Scan for the cell matching the given text and deliver its (X, Y) coordinate at center. 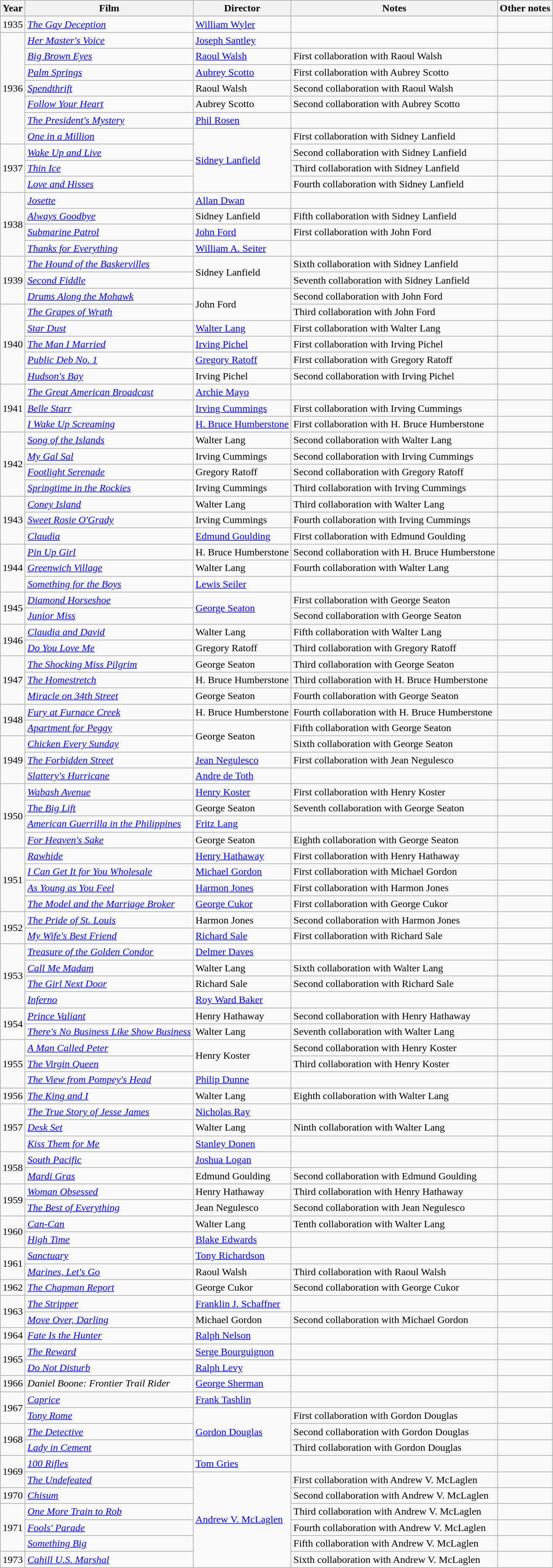
Daniel Boone: Frontier Trail Rider (109, 1384)
Sweet Rosie O'Grady (109, 520)
The Big Lift (109, 808)
The Pride of St. Louis (109, 920)
Fifth collaboration with George Seaton (394, 728)
Springtime in the Rockies (109, 488)
1944 (13, 568)
1963 (13, 1312)
Caprice (109, 1400)
First collaboration with Michael Gordon (394, 872)
The Undefeated (109, 1479)
Prince Valiant (109, 1016)
Fourth collaboration with Sidney Lanfield (394, 184)
First collaboration with Henry Hathaway (394, 856)
American Guerrilla in the Philippines (109, 824)
First collaboration with Henry Koster (394, 792)
Second collaboration with Irving Pichel (394, 376)
Claudia (109, 536)
Third collaboration with Irving Cummings (394, 488)
Third collaboration with Gordon Douglas (394, 1447)
1961 (13, 1264)
Fifth collaboration with Andrew V. McLaglen (394, 1544)
Seventh collaboration with Sidney Lanfield (394, 280)
Third collaboration with Henry Koster (394, 1064)
Franklin J. Schaffner (242, 1304)
The Girl Next Door (109, 984)
Love and Hisses (109, 184)
Fifth collaboration with Sidney Lanfield (394, 216)
Drums Along the Mohawk (109, 296)
Roy Ward Baker (242, 1000)
Cahill U.S. Marshal (109, 1560)
Fury at Furnace Creek (109, 712)
Second collaboration with George Cukor (394, 1288)
1969 (13, 1471)
Lady in Cement (109, 1447)
The Best of Everything (109, 1208)
Second collaboration with Henry Koster (394, 1048)
Wake Up and Live (109, 152)
Year (13, 8)
First collaboration with Sidney Lanfield (394, 136)
Josette (109, 200)
1937 (13, 168)
First collaboration with Andrew V. McLaglen (394, 1479)
First collaboration with Irving Pichel (394, 344)
1958 (13, 1168)
Second collaboration with Edmund Goulding (394, 1176)
Inferno (109, 1000)
Delmer Daves (242, 952)
Thin Ice (109, 168)
The Model and the Marriage Broker (109, 904)
Desk Set (109, 1128)
First collaboration with H. Bruce Humberstone (394, 424)
There's No Business Like Show Business (109, 1032)
Ralph Nelson (242, 1336)
Chisum (109, 1496)
Palm Springs (109, 72)
100 Rifles (109, 1463)
Gordon Douglas (242, 1431)
First collaboration with Aubrey Scotto (394, 72)
Tony Rome (109, 1415)
Second collaboration with Walter Lang (394, 440)
Nicholas Ray (242, 1112)
The Chapman Report (109, 1288)
First collaboration with Gregory Ratoff (394, 360)
Fourth collaboration with Irving Cummings (394, 520)
Coney Island (109, 504)
Third collaboration with John Ford (394, 312)
Rawhide (109, 856)
1960 (13, 1232)
Sanctuary (109, 1256)
Sixth collaboration with Sidney Lanfield (394, 264)
Fifth collaboration with Walter Lang (394, 632)
Film (109, 8)
Fate Is the Hunter (109, 1336)
A Man Called Peter (109, 1048)
Fools' Parade (109, 1528)
1965 (13, 1360)
Thanks for Everything (109, 248)
Can-Can (109, 1224)
Sixth collaboration with George Seaton (394, 744)
Sixth collaboration with Walter Lang (394, 968)
William Wyler (242, 24)
1942 (13, 464)
The Stripper (109, 1304)
First collaboration with Richard Sale (394, 936)
Second collaboration with Harmon Jones (394, 920)
The View from Pompey's Head (109, 1080)
Diamond Horseshoe (109, 600)
Third collaboration with Sidney Lanfield (394, 168)
Allan Dwan (242, 200)
Second collaboration with Andrew V. McLaglen (394, 1496)
Andrew V. McLaglen (242, 1519)
First collaboration with George Seaton (394, 600)
1950 (13, 816)
Do Not Disturb (109, 1368)
The Gay Deception (109, 24)
1959 (13, 1200)
1949 (13, 760)
1940 (13, 344)
Something for the Boys (109, 584)
1962 (13, 1288)
The Great American Broadcast (109, 392)
Tenth collaboration with Walter Lang (394, 1224)
1935 (13, 24)
Hudson's Bay (109, 376)
1943 (13, 520)
Director (242, 8)
1945 (13, 608)
Follow Your Heart (109, 104)
Fritz Lang (242, 824)
1955 (13, 1064)
Second collaboration with Gordon Douglas (394, 1431)
Ninth collaboration with Walter Lang (394, 1128)
Woman Obsessed (109, 1192)
Third collaboration with Gregory Ratoff (394, 648)
Second collaboration with Sidney Lanfield (394, 152)
1951 (13, 880)
Footlight Serenade (109, 472)
First collaboration with Raoul Walsh (394, 56)
1941 (13, 408)
Second collaboration with George Seaton (394, 616)
Belle Starr (109, 408)
I Can Get It for You Wholesale (109, 872)
Song of the Islands (109, 440)
Joseph Santley (242, 40)
Tony Richardson (242, 1256)
The Grapes of Wrath (109, 312)
1971 (13, 1528)
1953 (13, 976)
My Gal Sal (109, 456)
The True Story of Jesse James (109, 1112)
Joshua Logan (242, 1160)
1956 (13, 1096)
1947 (13, 680)
Eighth collaboration with Walter Lang (394, 1096)
The Forbidden Street (109, 760)
Frank Tashlin (242, 1400)
Second collaboration with John Ford (394, 296)
Fourth collaboration with Andrew V. McLaglen (394, 1528)
1954 (13, 1024)
The Man I Married (109, 344)
First collaboration with Irving Cummings (394, 408)
Second collaboration with Irving Cummings (394, 456)
Second Fiddle (109, 280)
1970 (13, 1496)
Kiss Them for Me (109, 1144)
1966 (13, 1384)
The Shocking Miss Pilgrim (109, 664)
Seventh collaboration with Walter Lang (394, 1032)
Do You Love Me (109, 648)
Slattery's Hurricane (109, 776)
George Sherman (242, 1384)
Fourth collaboration with H. Bruce Humberstone (394, 712)
Lewis Seiler (242, 584)
Her Master's Voice (109, 40)
Third collaboration with George Seaton (394, 664)
Ralph Levy (242, 1368)
1968 (13, 1439)
Mardi Gras (109, 1176)
First collaboration with Harmon Jones (394, 888)
Other notes (525, 8)
Submarine Patrol (109, 232)
Call Me Madam (109, 968)
Second collaboration with Henry Hathaway (394, 1016)
1973 (13, 1560)
Pin Up Girl (109, 552)
Second collaboration with Michael Gordon (394, 1320)
Third collaboration with Andrew V. McLaglen (394, 1512)
Tom Gries (242, 1463)
First collaboration with Edmund Goulding (394, 536)
First collaboration with George Cukor (394, 904)
1967 (13, 1408)
Apartment for Peggy (109, 728)
Fourth collaboration with Walter Lang (394, 568)
Second collaboration with Richard Sale (394, 984)
Fourth collaboration with George Seaton (394, 696)
Phil Rosen (242, 120)
South Pacific (109, 1160)
For Heaven's Sake (109, 840)
High Time (109, 1240)
First collaboration with Gordon Douglas (394, 1415)
Star Dust (109, 328)
The Homestretch (109, 680)
Chicken Every Sunday (109, 744)
Treasure of the Golden Condor (109, 952)
Junior Miss (109, 616)
1948 (13, 720)
Third collaboration with H. Bruce Humberstone (394, 680)
Public Deb No. 1 (109, 360)
First collaboration with John Ford (394, 232)
Blake Edwards (242, 1240)
Andre de Toth (242, 776)
Stanley Donen (242, 1144)
Third collaboration with Walter Lang (394, 504)
Seventh collaboration with George Seaton (394, 808)
Philip Dunne (242, 1080)
First collaboration with Jean Negulesco (394, 760)
Notes (394, 8)
Second collaboration with Aubrey Scotto (394, 104)
Big Brown Eyes (109, 56)
Move Over, Darling (109, 1320)
1952 (13, 928)
Second collaboration with Gregory Ratoff (394, 472)
Wabash Avenue (109, 792)
My Wife's Best Friend (109, 936)
Claudia and David (109, 632)
I Wake Up Screaming (109, 424)
Second collaboration with Raoul Walsh (394, 88)
Serge Bourguignon (242, 1352)
The King and I (109, 1096)
Second collaboration with H. Bruce Humberstone (394, 552)
As Young as You Feel (109, 888)
Eighth collaboration with George Seaton (394, 840)
One More Train to Rob (109, 1512)
The Hound of the Baskervilles (109, 264)
1938 (13, 224)
1957 (13, 1128)
Miracle on 34th Street (109, 696)
William A. Seiter (242, 248)
Archie Mayo (242, 392)
Always Goodbye (109, 216)
Second collaboration with Jean Negulesco (394, 1208)
Something Big (109, 1544)
The President's Mystery (109, 120)
Sixth collaboration with Andrew V. McLaglen (394, 1560)
The Reward (109, 1352)
First collaboration with Walter Lang (394, 328)
One in a Million (109, 136)
Third collaboration with Raoul Walsh (394, 1272)
The Detective (109, 1431)
Marines, Let's Go (109, 1272)
Spendthrift (109, 88)
1936 (13, 88)
1964 (13, 1336)
Third collaboration with Henry Hathaway (394, 1192)
Greenwich Village (109, 568)
1939 (13, 280)
The Virgin Queen (109, 1064)
1946 (13, 640)
